Return (X, Y) of the center of cell containing provided text 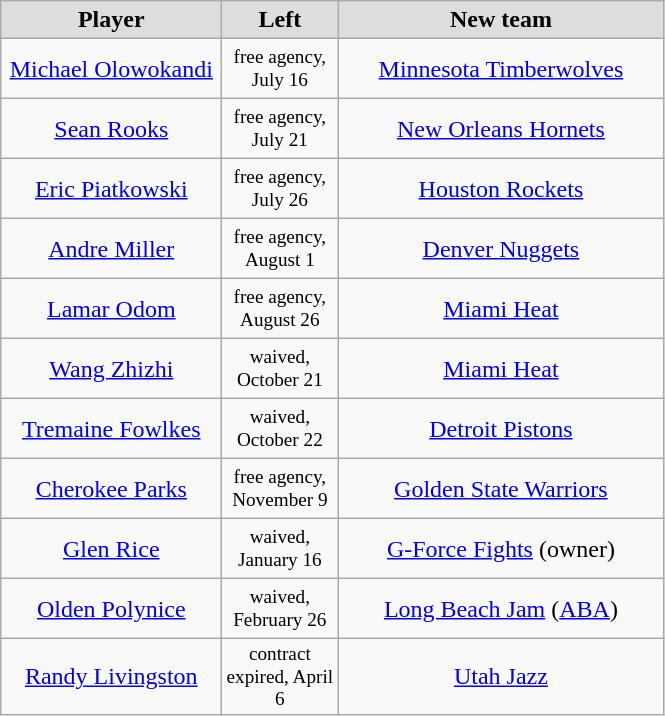
Cherokee Parks (112, 489)
free agency, July 26 (280, 189)
G-Force Fights (owner) (501, 549)
Utah Jazz (501, 678)
Glen Rice (112, 549)
Sean Rooks (112, 129)
waived, February 26 (280, 609)
Michael Olowokandi (112, 69)
Houston Rockets (501, 189)
Eric Piatkowski (112, 189)
waived, October 21 (280, 369)
Lamar Odom (112, 309)
free agency, August 1 (280, 249)
Randy Livingston (112, 678)
New Orleans Hornets (501, 129)
Long Beach Jam (ABA) (501, 609)
free agency, July 21 (280, 129)
Golden State Warriors (501, 489)
contract expired, April 6 (280, 678)
Tremaine Fowlkes (112, 429)
Denver Nuggets (501, 249)
free agency, August 26 (280, 309)
Wang Zhizhi (112, 369)
Olden Polynice (112, 609)
Left (280, 20)
waived, January 16 (280, 549)
waived, October 22 (280, 429)
free agency, November 9 (280, 489)
free agency, July 16 (280, 69)
Player (112, 20)
Minnesota Timberwolves (501, 69)
New team (501, 20)
Andre Miller (112, 249)
Detroit Pistons (501, 429)
